Locate the cell with the specified text and output its (X, Y) center coordinate. 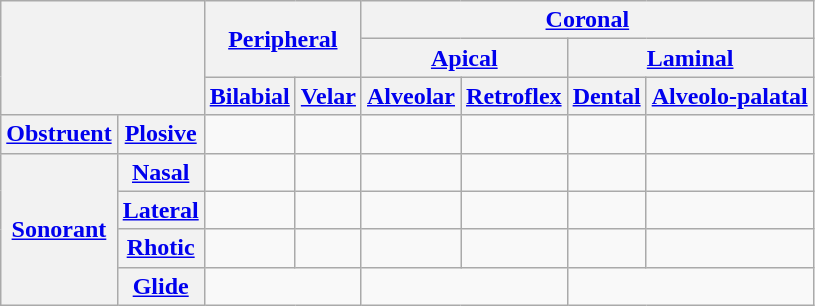
Alveolo-palatal (730, 96)
Bilabial (250, 96)
Retroflex (514, 96)
Laminal (690, 58)
Sonorant (59, 229)
Glide (160, 286)
Rhotic (160, 248)
Lateral (160, 210)
Velar (328, 96)
Apical (464, 58)
Plosive (160, 134)
Dental (606, 96)
Nasal (160, 172)
Coronal (587, 20)
Alveolar (410, 96)
Obstruent (59, 134)
Peripheral (282, 39)
